Search for the cell housing the specified text and yield its [X, Y] center coordinate. 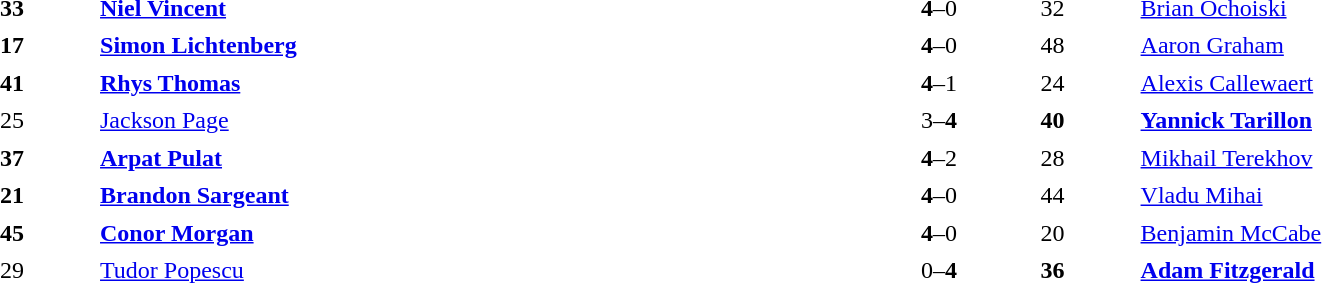
40 [1086, 121]
28 [1086, 158]
Jackson Page [469, 121]
Brandon Sargeant [469, 195]
3–4 [938, 121]
Rhys Thomas [469, 83]
24 [1086, 83]
20 [1086, 233]
Simon Lichtenberg [469, 45]
4–2 [938, 158]
44 [1086, 195]
48 [1086, 45]
Conor Morgan [469, 233]
Arpat Pulat [469, 158]
4–1 [938, 83]
